Provide the (X, Y) coordinate of the cell's center where the given text is located.  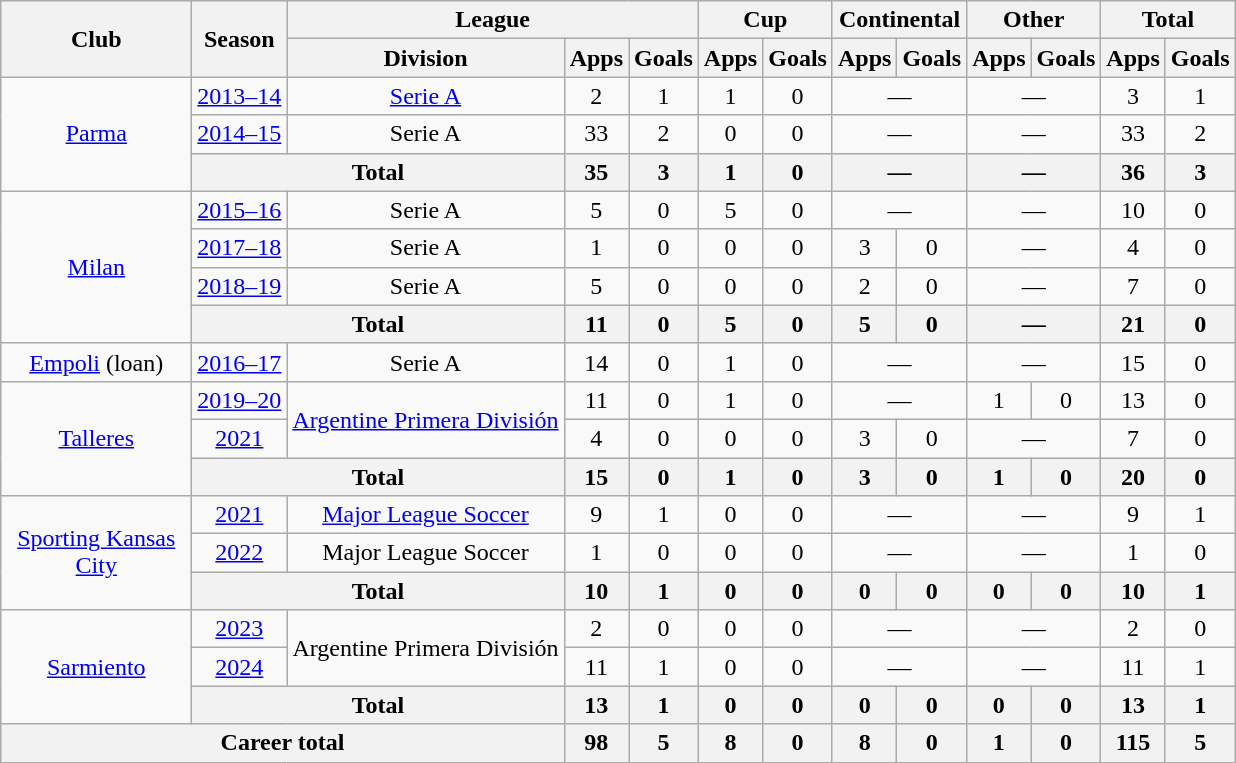
Cup (765, 20)
Continental (899, 20)
21 (1133, 324)
2016–17 (240, 362)
Season (240, 39)
2022 (240, 553)
98 (596, 743)
Parma (96, 134)
2018–19 (240, 286)
36 (1133, 172)
Milan (96, 267)
35 (596, 172)
Club (96, 39)
League (492, 20)
2013–14 (240, 96)
Other (1034, 20)
2019–20 (240, 400)
Division (426, 58)
Sarmiento (96, 667)
2024 (240, 667)
Career total (282, 743)
2017–18 (240, 248)
2023 (240, 629)
115 (1133, 743)
Sporting Kansas City (96, 553)
2014–15 (240, 134)
20 (1133, 477)
14 (596, 362)
Talleres (96, 438)
Empoli (loan) (96, 362)
2015–16 (240, 210)
